Return the (X, Y) coordinate for the center point of the cell that contains the specified text.  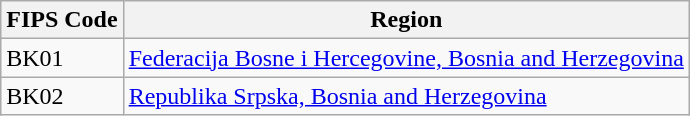
Republika Srpska, Bosnia and Herzegovina (406, 96)
BK02 (62, 96)
Region (406, 20)
Federacija Bosne i Hercegovine, Bosnia and Herzegovina (406, 58)
BK01 (62, 58)
FIPS Code (62, 20)
